Output the (X, Y) coordinate of the center of the cell containing the given text.  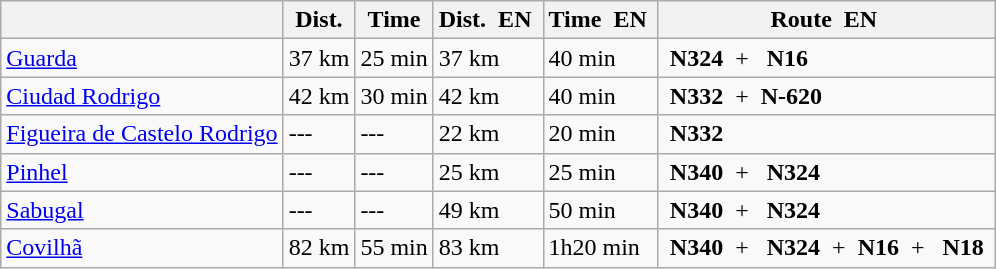
Time (394, 20)
Route EN (826, 20)
Dist. (319, 20)
Covilhã (142, 248)
49 km (488, 210)
25 km (488, 172)
N340 + N324 + N16 + N18 (826, 248)
N332 (826, 134)
83 km (488, 248)
Ciudad Rodrigo (142, 96)
55 min (394, 248)
Guarda (142, 58)
22 km (488, 134)
20 min (600, 134)
50 min (600, 210)
Figueira de Castelo Rodrigo (142, 134)
Dist. EN (488, 20)
Sabugal (142, 210)
30 min (394, 96)
Pinhel (142, 172)
N324 + N16 (826, 58)
1h20 min (600, 248)
Time EN (600, 20)
82 km (319, 248)
N332 + N-620 (826, 96)
